Identify which cell holds the provided text, then report its [x, y] central coordinate. 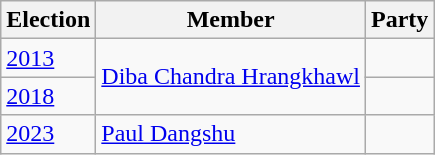
2023 [48, 134]
2018 [48, 96]
Diba Chandra Hrangkhawl [231, 77]
Paul Dangshu [231, 134]
2013 [48, 58]
Election [48, 20]
Member [231, 20]
Party [399, 20]
